Return the (X, Y) coordinate for the center point of the cell that contains the specified text.  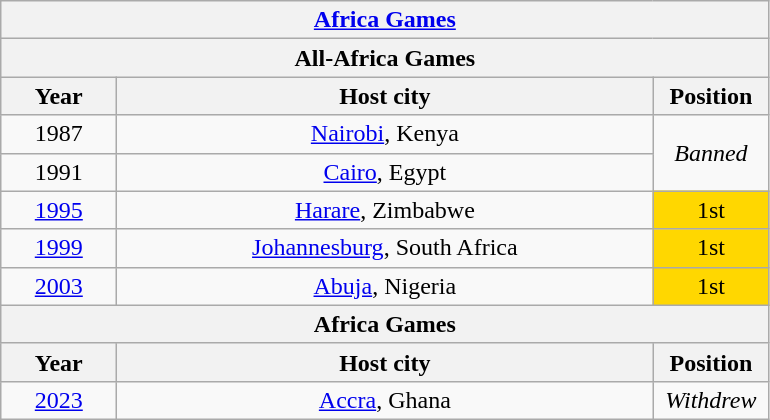
Withdrew (711, 400)
Abuja, Nigeria (385, 286)
All-Africa Games (385, 58)
Nairobi, Kenya (385, 134)
Cairo, Egypt (385, 172)
Johannesburg, South Africa (385, 248)
2023 (59, 400)
1987 (59, 134)
Banned (711, 153)
Accra, Ghana (385, 400)
1995 (59, 210)
1991 (59, 172)
Harare, Zimbabwe (385, 210)
1999 (59, 248)
2003 (59, 286)
